Determine the [x, y] coordinate at the center of the cell enclosing the given text.  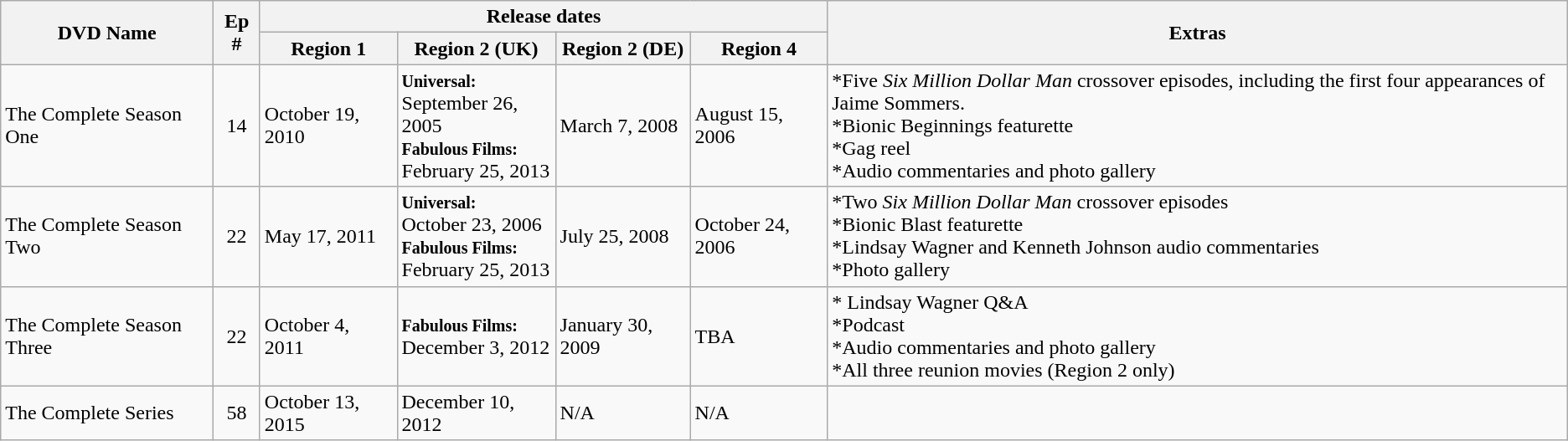
58 [236, 413]
Region 4 [759, 49]
Region 2 (DE) [623, 49]
TBA [759, 336]
*Two Six Million Dollar Man crossover episodes*Bionic Blast featurette*Lindsay Wagner and Kenneth Johnson audio commentaries*Photo gallery [1198, 236]
July 25, 2008 [623, 236]
October 13, 2015 [328, 413]
The Complete Season Three [107, 336]
Extras [1198, 33]
Region 2 (UK) [476, 49]
May 17, 2011 [328, 236]
Fabulous Films:December 3, 2012 [476, 336]
October 4, 2011 [328, 336]
Universal:October 23, 2006Fabulous Films:February 25, 2013 [476, 236]
October 19, 2010 [328, 126]
DVD Name [107, 33]
August 15, 2006 [759, 126]
The Complete Series [107, 413]
The Complete Season Two [107, 236]
Universal:September 26, 2005Fabulous Films:February 25, 2013 [476, 126]
March 7, 2008 [623, 126]
The Complete Season One [107, 126]
14 [236, 126]
Ep # [236, 33]
* Lindsay Wagner Q&A*Podcast*Audio commentaries and photo gallery*All three reunion movies (Region 2 only) [1198, 336]
January 30, 2009 [623, 336]
Release dates [543, 17]
October 24, 2006 [759, 236]
December 10, 2012 [476, 413]
Region 1 [328, 49]
